Search for the cell housing the specified text and yield its [x, y] center coordinate. 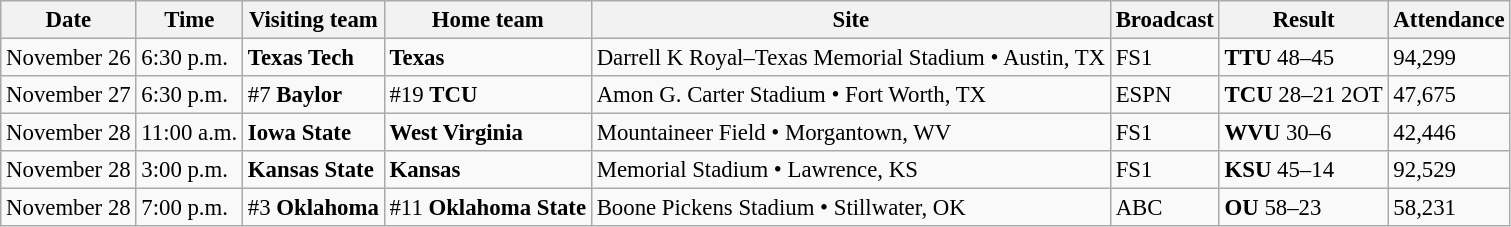
Date [68, 20]
Time [190, 20]
West Virginia [488, 133]
11:00 a.m. [190, 133]
Kansas State [314, 170]
#19 TCU [488, 95]
#7 Baylor [314, 95]
Visiting team [314, 20]
#11 Oklahoma State [488, 208]
Darrell K Royal–Texas Memorial Stadium • Austin, TX [850, 58]
58,231 [1449, 208]
ESPN [1164, 95]
Attendance [1449, 20]
ABC [1164, 208]
OU 58–23 [1304, 208]
3:00 p.m. [190, 170]
42,446 [1449, 133]
Mountaineer Field • Morgantown, WV [850, 133]
92,529 [1449, 170]
Amon G. Carter Stadium • Fort Worth, TX [850, 95]
Memorial Stadium • Lawrence, KS [850, 170]
Home team [488, 20]
Boone Pickens Stadium • Stillwater, OK [850, 208]
#3 Oklahoma [314, 208]
47,675 [1449, 95]
Iowa State [314, 133]
November 27 [68, 95]
November 26 [68, 58]
WVU 30–6 [1304, 133]
KSU 45–14 [1304, 170]
Broadcast [1164, 20]
Texas [488, 58]
Result [1304, 20]
TCU 28–21 2OT [1304, 95]
Kansas [488, 170]
7:00 p.m. [190, 208]
Texas Tech [314, 58]
94,299 [1449, 58]
TTU 48–45 [1304, 58]
Site [850, 20]
